Detect which cell encompasses the target text, then output its [x, y] center coordinate. 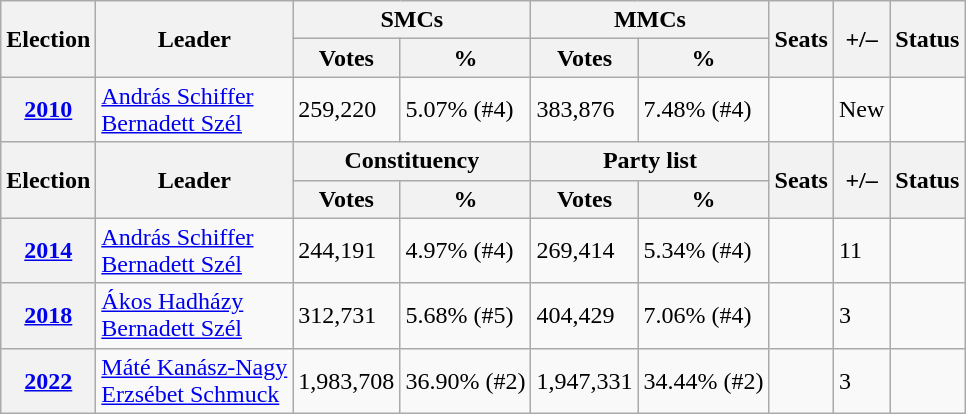
5.68% (#5) [466, 316]
2014 [48, 250]
1,947,331 [584, 380]
MMCs [650, 20]
383,876 [584, 110]
244,191 [346, 250]
SMCs [412, 20]
7.06% (#4) [704, 316]
1,983,708 [346, 380]
11 [861, 250]
259,220 [346, 110]
34.44% (#2) [704, 380]
2010 [48, 110]
269,414 [584, 250]
4.97% (#4) [466, 250]
7.48% (#4) [704, 110]
New [861, 110]
5.34% (#4) [704, 250]
5.07% (#4) [466, 110]
36.90% (#2) [466, 380]
2018 [48, 316]
Constituency [412, 161]
Party list [650, 161]
404,429 [584, 316]
2022 [48, 380]
312,731 [346, 316]
Máté Kanász-NagyErzsébet Schmuck [194, 380]
Ákos HadházyBernadett Szél [194, 316]
